Find where the given text appears and provide that cell's center as [X, Y] coordinate. 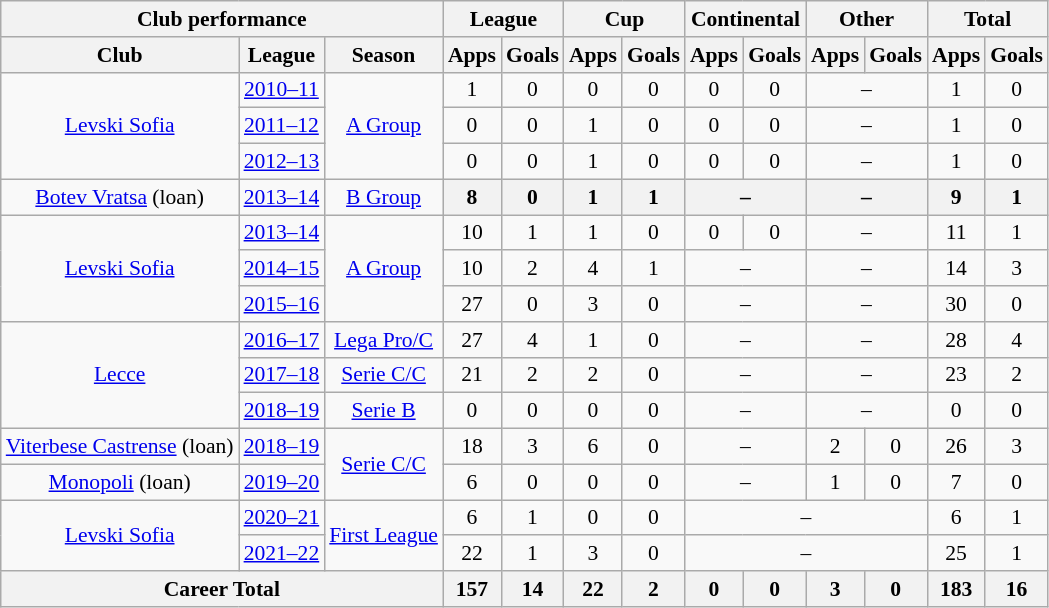
Cup [624, 19]
18 [472, 447]
Botev Vratsa (loan) [120, 197]
2011–12 [282, 126]
28 [956, 340]
Lega Pro/C [384, 340]
16 [1016, 589]
Total [988, 19]
Club performance [222, 19]
2014–15 [282, 269]
2021–22 [282, 554]
2016–17 [282, 340]
2017–18 [282, 375]
26 [956, 447]
Season [384, 55]
8 [472, 197]
First League [384, 536]
Other [866, 19]
Continental [746, 19]
11 [956, 233]
B Group [384, 197]
2012–13 [282, 162]
23 [956, 375]
Lecce [120, 376]
2015–16 [282, 304]
Serie B [384, 411]
9 [956, 197]
Club [120, 55]
183 [956, 589]
Career Total [222, 589]
Viterbese Castrense (loan) [120, 447]
25 [956, 554]
2020–21 [282, 518]
30 [956, 304]
21 [472, 375]
2010–11 [282, 90]
7 [956, 482]
157 [472, 589]
2019–20 [282, 482]
Monopoli (loan) [120, 482]
